Determine the [X, Y] coordinate at the center of the cell enclosing the given text.  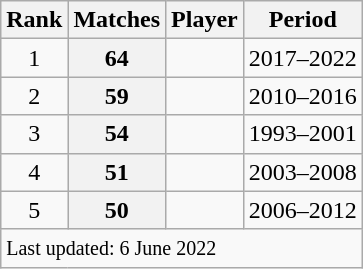
2006–2012 [302, 210]
Last updated: 6 June 2022 [182, 248]
Period [302, 20]
5 [34, 210]
2010–2016 [302, 96]
Rank [34, 20]
54 [117, 134]
Matches [117, 20]
64 [117, 58]
3 [34, 134]
51 [117, 172]
Player [205, 20]
50 [117, 210]
1993–2001 [302, 134]
2 [34, 96]
59 [117, 96]
2003–2008 [302, 172]
2017–2022 [302, 58]
4 [34, 172]
1 [34, 58]
